For the text-containing cell, return its midpoint in [X, Y] coordinate format. 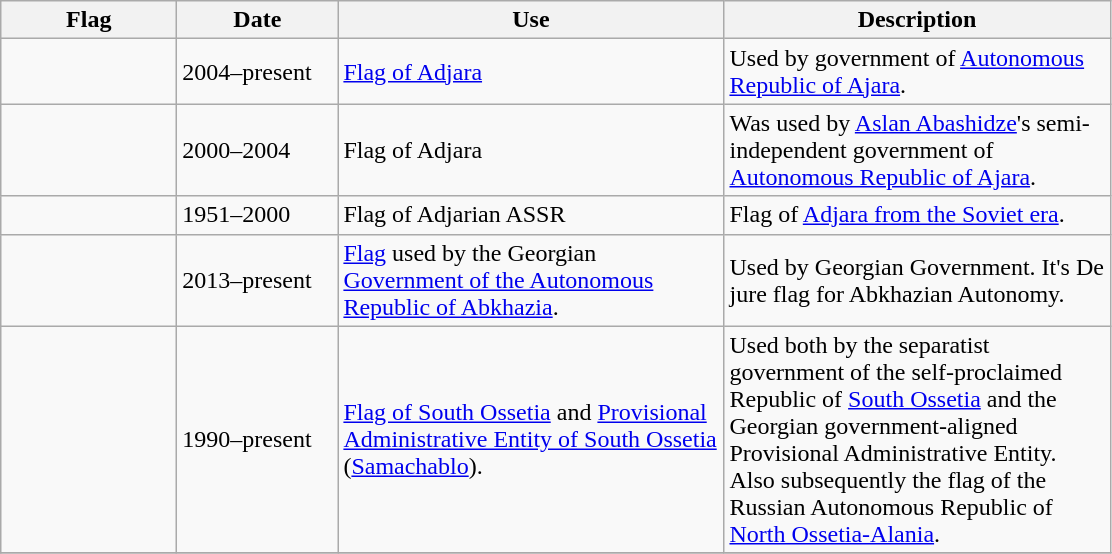
Used by government of Autonomous Republic of Ajara. [917, 72]
Flag of Adjara from the Soviet era. [917, 215]
Date [258, 20]
Flag of South Ossetia and Provisional Administrative Entity of South Ossetia (Samachablo). [531, 440]
2013–present [258, 280]
Description [917, 20]
Used by Georgian Government. It's De jure flag for Abkhazian Autonomy. [917, 280]
Was used by Aslan Abashidze's semi-independent government of Autonomous Republic of Ajara. [917, 150]
Use [531, 20]
Flag [89, 20]
1990–present [258, 440]
Flag used by the Georgian Government of the Autonomous Republic of Abkhazia. [531, 280]
2004–present [258, 72]
1951–2000 [258, 215]
2000–2004 [258, 150]
Flag of Adjarian ASSR [531, 215]
